Scan for the cell matching the given text and deliver its (x, y) coordinate at center. 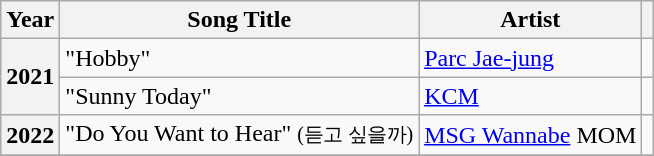
MSG Wannabe MOM (530, 135)
2021 (30, 77)
KCM (530, 96)
Song Title (240, 20)
Parc Jae-jung (530, 58)
Artist (530, 20)
Year (30, 20)
"Hobby" (240, 58)
"Sunny Today" (240, 96)
"Do You Want to Hear" (듣고 싶을까) (240, 135)
2022 (30, 135)
